Return (x, y) of the center of cell containing provided text 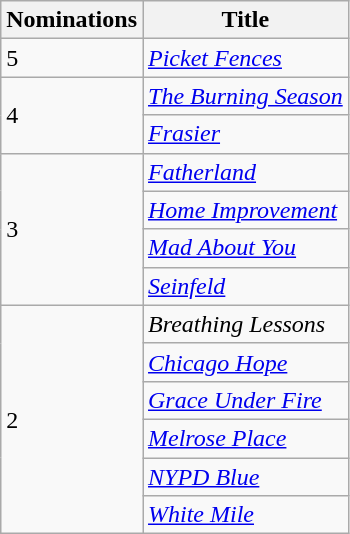
Melrose Place (245, 438)
Grace Under Fire (245, 400)
Mad About You (245, 248)
5 (72, 58)
Fatherland (245, 172)
Breathing Lessons (245, 324)
The Burning Season (245, 96)
Nominations (72, 20)
Title (245, 20)
Seinfeld (245, 286)
Chicago Hope (245, 362)
3 (72, 229)
Frasier (245, 134)
White Mile (245, 515)
NYPD Blue (245, 477)
Home Improvement (245, 210)
Picket Fences (245, 58)
4 (72, 115)
2 (72, 419)
